Provide the (x, y) coordinate of the cell's center where the given text is located.  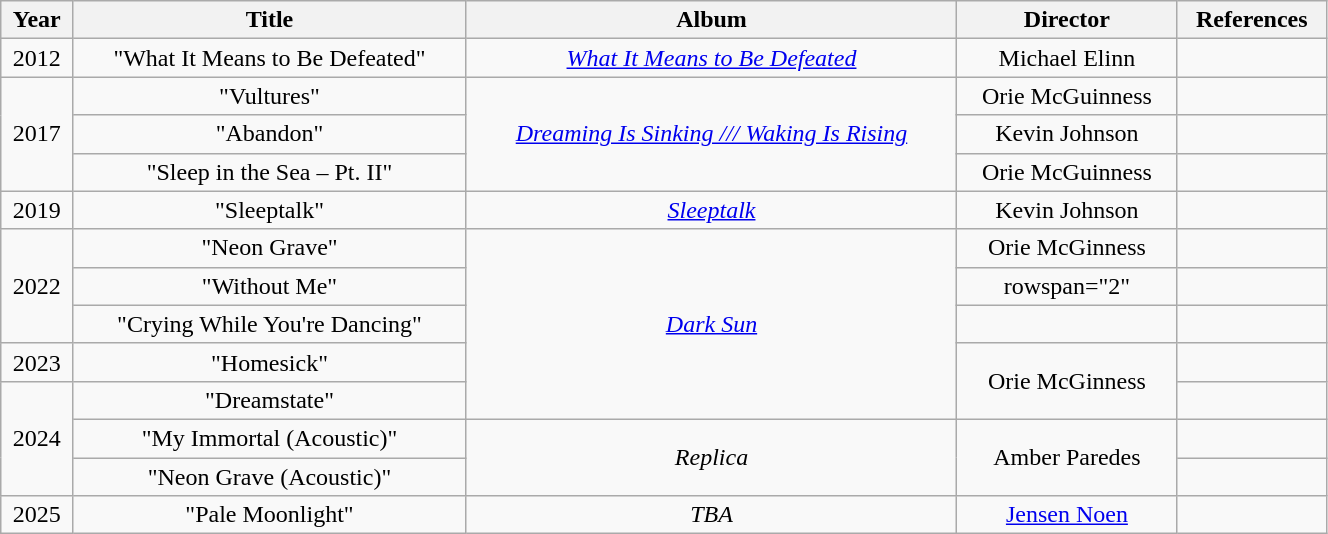
2025 (37, 515)
TBA (711, 515)
2017 (37, 134)
"Without Me" (270, 286)
"Sleeptalk" (270, 210)
Replica (711, 457)
2024 (37, 438)
2019 (37, 210)
"Homesick" (270, 362)
"Vultures" (270, 96)
Director (1067, 20)
rowspan="2" (1067, 286)
"Dreamstate" (270, 400)
Jensen Noen (1067, 515)
What It Means to Be Defeated (711, 58)
Album (711, 20)
"Neon Grave" (270, 248)
"Abandon" (270, 134)
Michael Elinn (1067, 58)
2012 (37, 58)
"Neon Grave (Acoustic)" (270, 477)
"My Immortal (Acoustic)" (270, 438)
Title (270, 20)
"Pale Moonlight" (270, 515)
Year (37, 20)
Dark Sun (711, 324)
"Sleep in the Sea – Pt. II" (270, 172)
"What It Means to Be Defeated" (270, 58)
Amber Paredes (1067, 457)
2023 (37, 362)
Dreaming Is Sinking /// Waking Is Rising (711, 134)
"Crying While You're Dancing" (270, 324)
Sleeptalk (711, 210)
2022 (37, 286)
References (1252, 20)
